Identify which cell holds the provided text, then report its (X, Y) central coordinate. 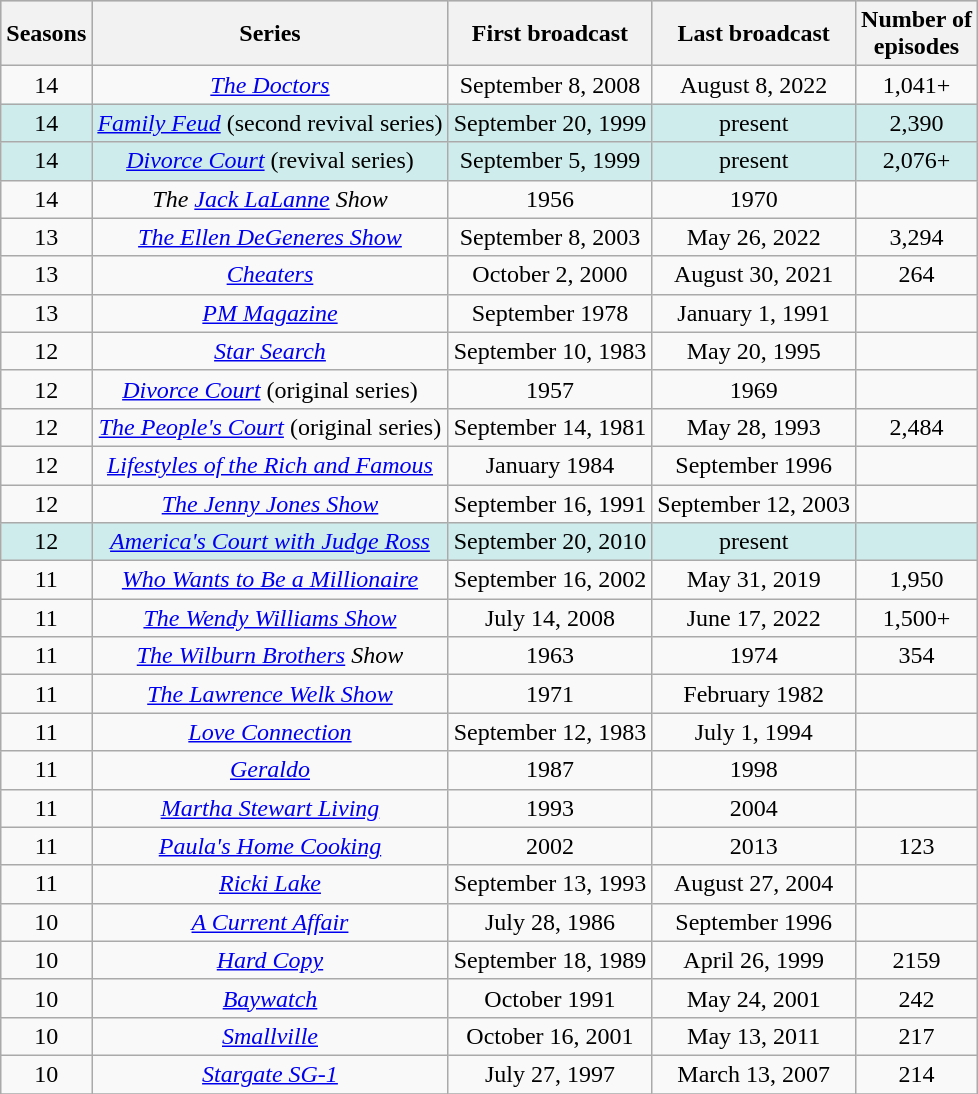
1,500+ (917, 618)
America's Court with Judge Ross (270, 542)
August 27, 2004 (754, 884)
1957 (550, 389)
October 16, 2001 (550, 1036)
July 27, 1997 (550, 1074)
October 2, 2000 (550, 275)
Family Feud (second revival series) (270, 123)
September 16, 1991 (550, 503)
The Ellen DeGeneres Show (270, 237)
Geraldo (270, 770)
1956 (550, 199)
1,950 (917, 580)
Number ofepisodes (917, 34)
3,294 (917, 237)
2004 (754, 808)
First broadcast (550, 34)
123 (917, 846)
August 30, 2021 (754, 275)
264 (917, 275)
1971 (550, 694)
2,390 (917, 123)
1998 (754, 770)
Ricki Lake (270, 884)
May 26, 2022 (754, 237)
The Wendy Williams Show (270, 618)
September 20, 2010 (550, 542)
September 10, 1983 (550, 351)
Baywatch (270, 998)
242 (917, 998)
September 20, 1999 (550, 123)
Star Search (270, 351)
The Wilburn Brothers Show (270, 656)
August 8, 2022 (754, 85)
January 1984 (550, 465)
June 17, 2022 (754, 618)
July 28, 1986 (550, 922)
A Current Affair (270, 922)
September 5, 1999 (550, 161)
The Lawrence Welk Show (270, 694)
Hard Copy (270, 960)
May 13, 2011 (754, 1036)
Smallville (270, 1036)
Divorce Court (original series) (270, 389)
1963 (550, 656)
1993 (550, 808)
September 13, 1993 (550, 884)
January 1, 1991 (754, 313)
1987 (550, 770)
September 14, 1981 (550, 427)
Series (270, 34)
Stargate SG-1 (270, 1074)
October 1991 (550, 998)
September 8, 2008 (550, 85)
The Jenny Jones Show (270, 503)
2002 (550, 846)
354 (917, 656)
May 28, 1993 (754, 427)
1,041+ (917, 85)
1974 (754, 656)
Seasons (46, 34)
Last broadcast (754, 34)
April 26, 1999 (754, 960)
Who Wants to Be a Millionaire (270, 580)
September 16, 2002 (550, 580)
2,076+ (917, 161)
The Doctors (270, 85)
September 1978 (550, 313)
Lifestyles of the Rich and Famous (270, 465)
February 1982 (754, 694)
2013 (754, 846)
2,484 (917, 427)
July 1, 1994 (754, 732)
214 (917, 1074)
Love Connection (270, 732)
March 13, 2007 (754, 1074)
2159 (917, 960)
1969 (754, 389)
Divorce Court (revival series) (270, 161)
Paula's Home Cooking (270, 846)
The Jack LaLanne Show (270, 199)
PM Magazine (270, 313)
Cheaters (270, 275)
May 20, 1995 (754, 351)
September 12, 2003 (754, 503)
Martha Stewart Living (270, 808)
217 (917, 1036)
September 12, 1983 (550, 732)
The People's Court (original series) (270, 427)
May 24, 2001 (754, 998)
May 31, 2019 (754, 580)
September 8, 2003 (550, 237)
September 18, 1989 (550, 960)
1970 (754, 199)
July 14, 2008 (550, 618)
